Find where the given text appears and provide that cell's center as [x, y] coordinate. 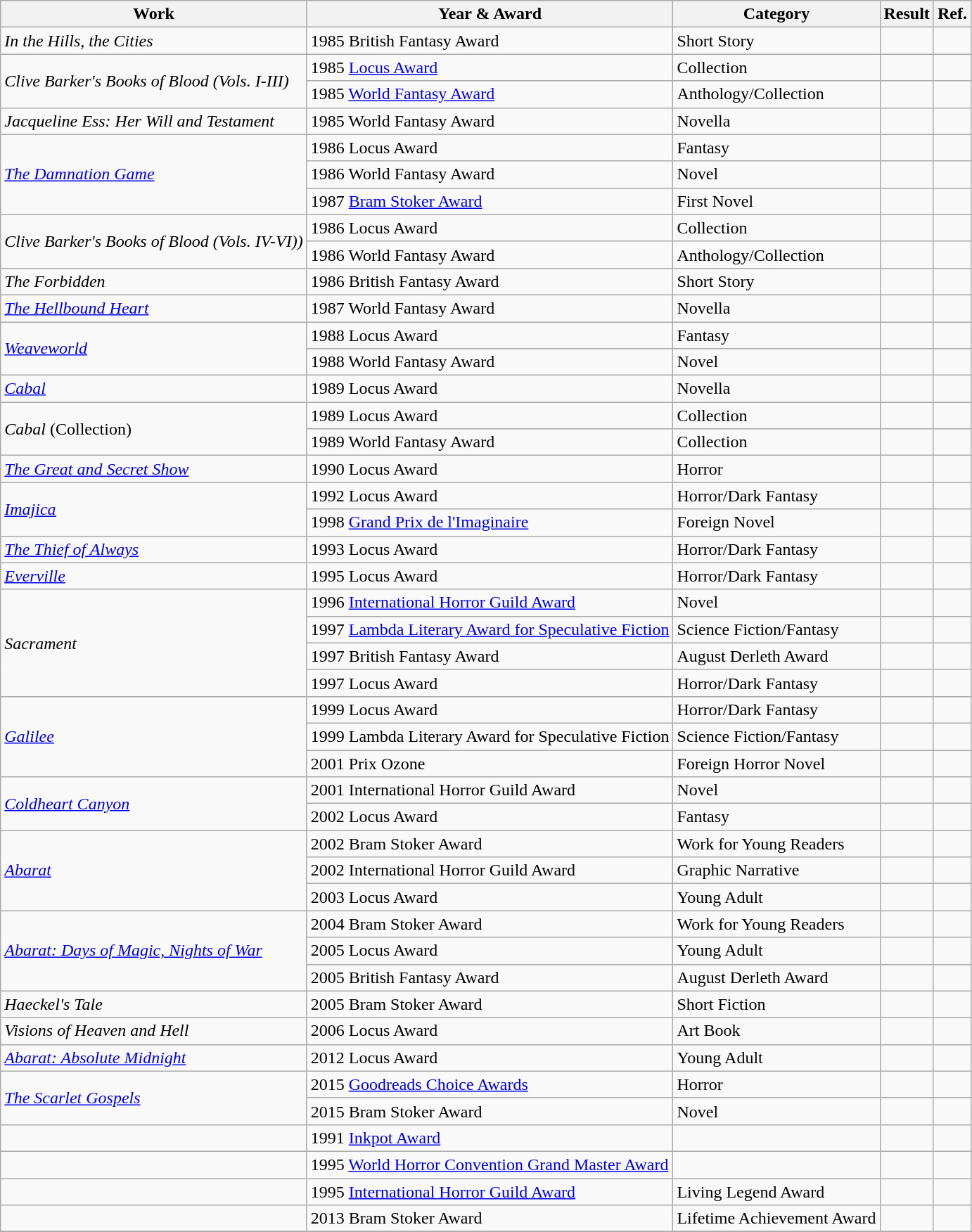
The Thief of Always [153, 549]
2002 International Horror Guild Award [490, 871]
1993 Locus Award [490, 549]
First Novel [776, 201]
Year & Award [490, 14]
1986 British Fantasy Award [490, 281]
1987 World Fantasy Award [490, 308]
Visions of Heaven and Hell [153, 1031]
Weaveworld [153, 349]
2006 Locus Award [490, 1031]
Jacqueline Ess: Her Will and Testament [153, 121]
Category [776, 14]
1988 World Fantasy Award [490, 362]
2015 Bram Stoker Award [490, 1111]
Living Legend Award [776, 1192]
1987 Bram Stoker Award [490, 201]
Abarat: Days of Magic, Nights of War [153, 951]
Foreign Horror Novel [776, 763]
2001 Prix Ozone [490, 763]
Imajica [153, 509]
2003 Locus Award [490, 897]
2012 Locus Award [490, 1058]
1992 Locus Award [490, 496]
1997 British Fantasy Award [490, 656]
1998 Grand Prix de l'Imaginaire [490, 522]
1999 Lambda Literary Award for Speculative Fiction [490, 736]
Graphic Narrative [776, 871]
1985 British Fantasy Award [490, 41]
Galilee [153, 736]
Ref. [952, 14]
Clive Barker's Books of Blood (Vols. IV-VI)) [153, 241]
1995 Locus Award [490, 576]
Cabal (Collection) [153, 429]
1991 Inkpot Award [490, 1138]
2005 Locus Award [490, 951]
Clive Barker's Books of Blood (Vols. I-III) [153, 81]
2005 British Fantasy Award [490, 977]
2002 Locus Award [490, 817]
Abarat: Absolute Midnight [153, 1058]
1997 Lambda Literary Award for Speculative Fiction [490, 629]
1985 Locus Award [490, 68]
1999 Locus Award [490, 710]
Lifetime Achievement Award [776, 1219]
1996 International Horror Guild Award [490, 603]
1990 Locus Award [490, 469]
The Great and Secret Show [153, 469]
2013 Bram Stoker Award [490, 1219]
1997 Locus Award [490, 683]
The Scarlet Gospels [153, 1098]
2015 Goodreads Choice Awards [490, 1084]
2002 Bram Stoker Award [490, 844]
1995 International Horror Guild Award [490, 1192]
Sacrament [153, 643]
The Damnation Game [153, 174]
Everville [153, 576]
2001 International Horror Guild Award [490, 790]
2005 Bram Stoker Award [490, 1004]
Cabal [153, 389]
Art Book [776, 1031]
Short Fiction [776, 1004]
The Forbidden [153, 281]
Foreign Novel [776, 522]
Abarat [153, 871]
Coldheart Canyon [153, 804]
1988 Locus Award [490, 335]
Haeckel's Tale [153, 1004]
In the Hills, the Cities [153, 41]
The Hellbound Heart [153, 308]
1989 World Fantasy Award [490, 442]
2004 Bram Stoker Award [490, 924]
1995 World Horror Convention Grand Master Award [490, 1164]
Result [907, 14]
Work [153, 14]
